Find where the given text appears and provide that cell's center as [X, Y] coordinate. 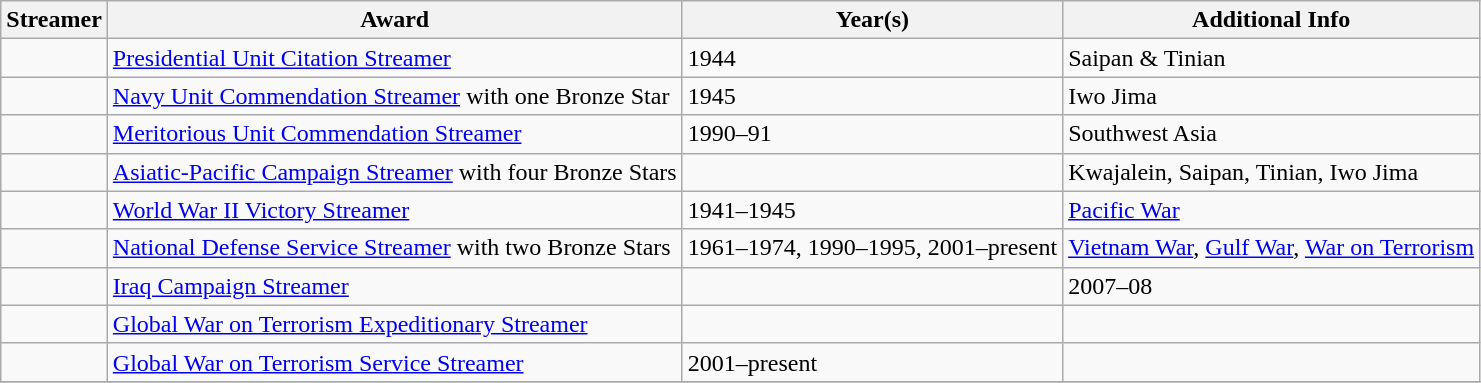
Kwajalein, Saipan, Tinian, Iwo Jima [1272, 172]
World War II Victory Streamer [394, 210]
2007–08 [1272, 286]
1990–91 [872, 134]
Southwest Asia [1272, 134]
Additional Info [1272, 20]
Iraq Campaign Streamer [394, 286]
National Defense Service Streamer with two Bronze Stars [394, 248]
Meritorious Unit Commendation Streamer [394, 134]
Saipan & Tinian [1272, 58]
2001–present [872, 362]
1945 [872, 96]
Award [394, 20]
Navy Unit Commendation Streamer with one Bronze Star [394, 96]
Global War on Terrorism Service Streamer [394, 362]
1961–1974, 1990–1995, 2001–present [872, 248]
Presidential Unit Citation Streamer [394, 58]
Asiatic-Pacific Campaign Streamer with four Bronze Stars [394, 172]
Streamer [54, 20]
1944 [872, 58]
Vietnam War, Gulf War, War on Terrorism [1272, 248]
1941–1945 [872, 210]
Global War on Terrorism Expeditionary Streamer [394, 324]
Iwo Jima [1272, 96]
Pacific War [1272, 210]
Year(s) [872, 20]
